Capture the cell that displays the provided text and extract its (x, y) central coordinate. 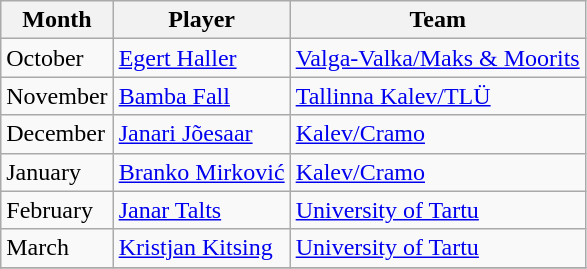
Janar Talts (202, 210)
February (57, 210)
Janari Jõesaar (202, 134)
January (57, 172)
Bamba Fall (202, 96)
March (57, 248)
December (57, 134)
October (57, 58)
Branko Mirković (202, 172)
Valga-Valka/Maks & Moorits (438, 58)
Player (202, 20)
Team (438, 20)
Kristjan Kitsing (202, 248)
Egert Haller (202, 58)
Tallinna Kalev/TLÜ (438, 96)
November (57, 96)
Month (57, 20)
